Scan for the cell matching the given text and deliver its (x, y) coordinate at center. 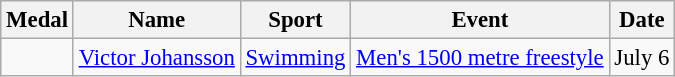
Date (642, 20)
Men's 1500 metre freestyle (480, 58)
Event (480, 20)
Victor Johansson (156, 58)
Medal (38, 20)
July 6 (642, 58)
Name (156, 20)
Sport (296, 20)
Swimming (296, 58)
